Detect which cell encompasses the target text, then output its (x, y) center coordinate. 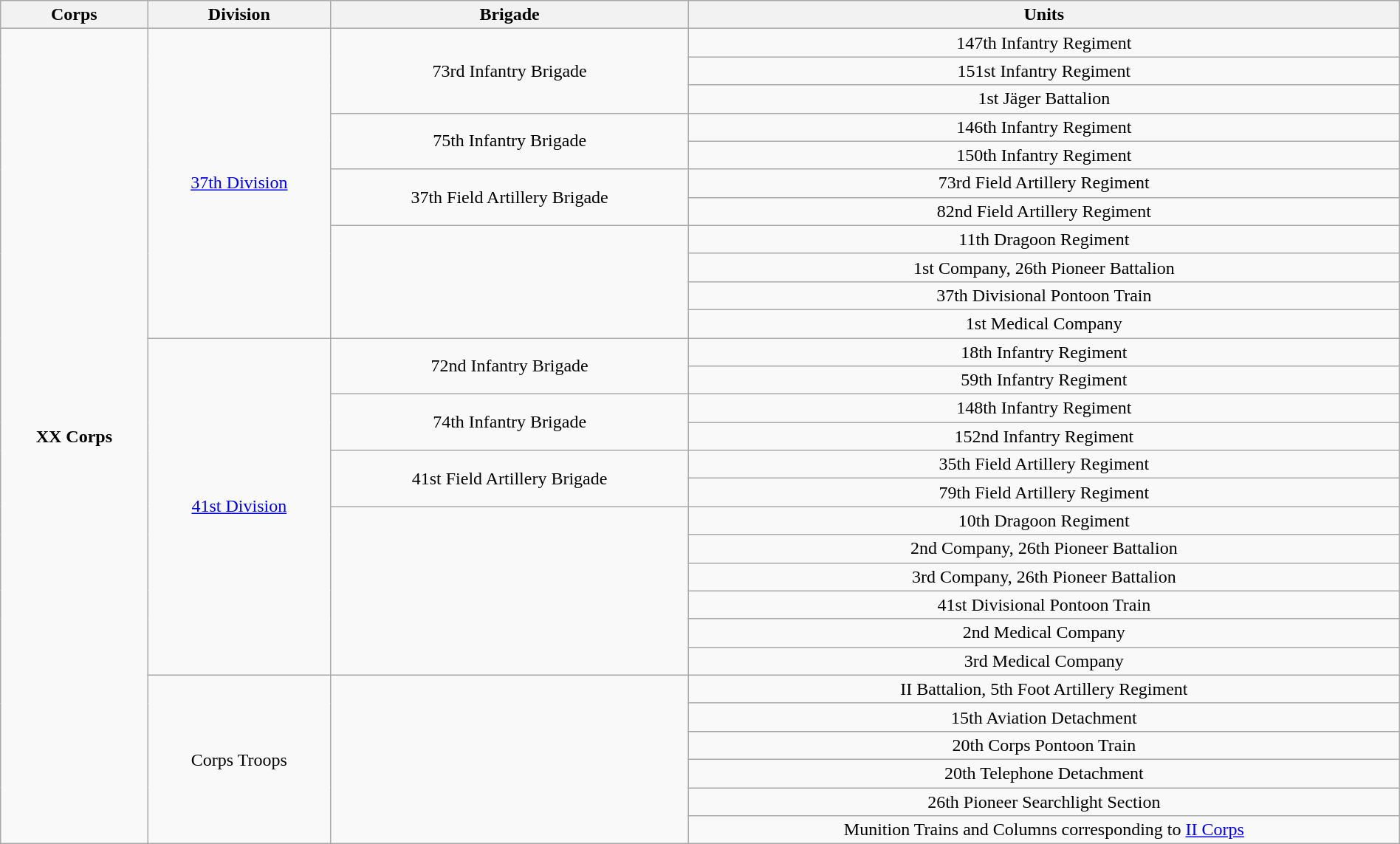
75th Infantry Brigade (509, 141)
Corps (74, 15)
1st Medical Company (1044, 323)
1st Company, 26th Pioneer Battalion (1044, 267)
26th Pioneer Searchlight Section (1044, 801)
15th Aviation Detachment (1044, 717)
3rd Medical Company (1044, 661)
146th Infantry Regiment (1044, 127)
152nd Infantry Regiment (1044, 436)
Division (239, 15)
150th Infantry Regiment (1044, 155)
1st Jäger Battalion (1044, 99)
2nd Company, 26th Pioneer Battalion (1044, 549)
37th Divisional Pontoon Train (1044, 295)
18th Infantry Regiment (1044, 352)
73rd Field Artillery Regiment (1044, 183)
82nd Field Artillery Regiment (1044, 211)
Brigade (509, 15)
3rd Company, 26th Pioneer Battalion (1044, 577)
151st Infantry Regiment (1044, 71)
73rd Infantry Brigade (509, 71)
41st Divisional Pontoon Train (1044, 605)
Corps Troops (239, 759)
59th Infantry Regiment (1044, 380)
74th Infantry Brigade (509, 422)
Munition Trains and Columns corresponding to II Corps (1044, 830)
37th Division (239, 183)
20th Telephone Detachment (1044, 773)
79th Field Artillery Regiment (1044, 493)
Units (1044, 15)
147th Infantry Regiment (1044, 43)
2nd Medical Company (1044, 633)
148th Infantry Regiment (1044, 408)
XX Corps (74, 436)
10th Dragoon Regiment (1044, 521)
11th Dragoon Regiment (1044, 239)
35th Field Artillery Regiment (1044, 464)
37th Field Artillery Brigade (509, 197)
II Battalion, 5th Foot Artillery Regiment (1044, 689)
72nd Infantry Brigade (509, 366)
20th Corps Pontoon Train (1044, 745)
41st Division (239, 507)
41st Field Artillery Brigade (509, 478)
